Find where the given text appears and provide that cell's center as [X, Y] coordinate. 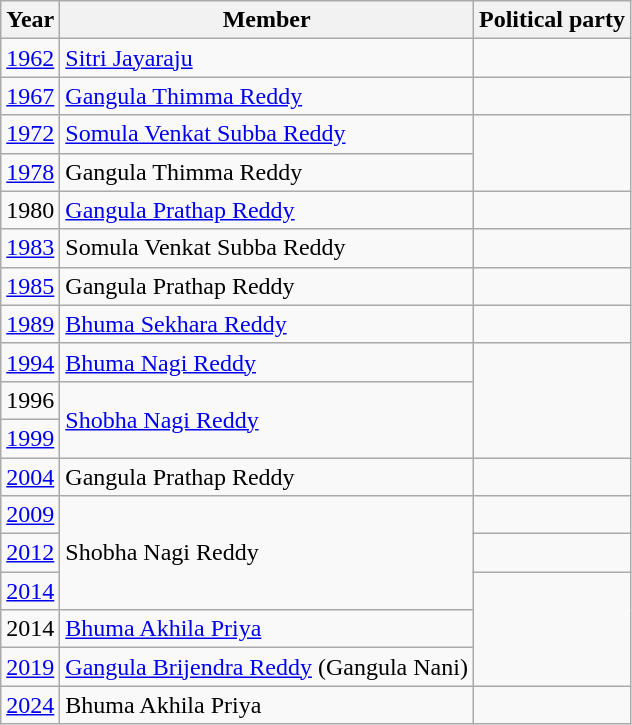
2009 [30, 515]
Member [267, 20]
1962 [30, 58]
2012 [30, 553]
Bhuma Nagi Reddy [267, 362]
2004 [30, 477]
Year [30, 20]
2019 [30, 667]
Political party [552, 20]
1985 [30, 286]
1980 [30, 210]
1989 [30, 324]
Bhuma Sekhara Reddy [267, 324]
Gangula Brijendra Reddy (Gangula Nani) [267, 667]
1978 [30, 172]
1967 [30, 96]
1994 [30, 362]
Sitri Jayaraju [267, 58]
1972 [30, 134]
1999 [30, 438]
1996 [30, 400]
1983 [30, 248]
2024 [30, 705]
